For the text-containing cell, return its midpoint in (X, Y) coordinate format. 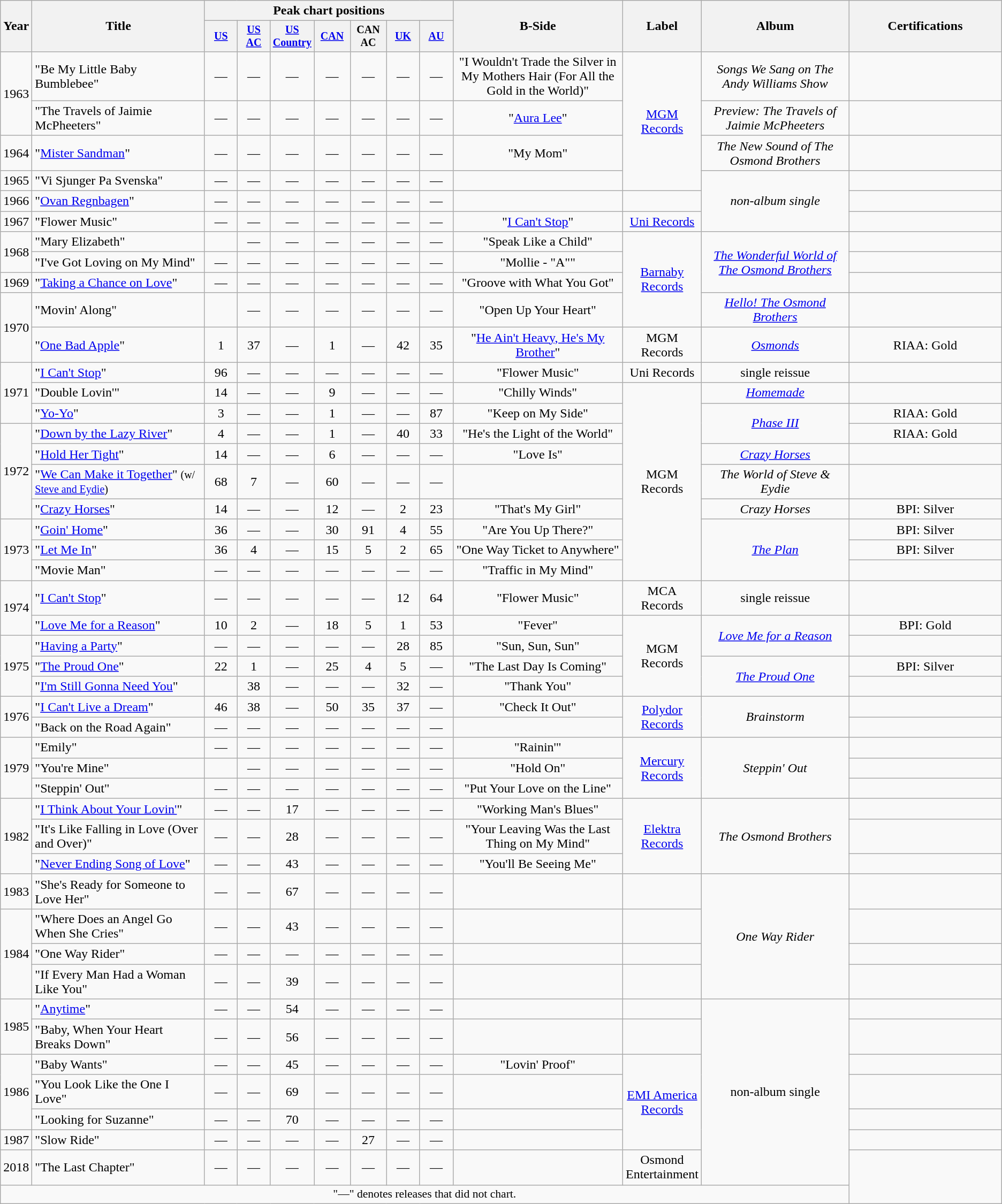
"He Ain't Heavy, He's My Brother" (537, 345)
"Goin' Home" (119, 529)
"One Way Ticket to Anywhere" (537, 550)
Certifications (925, 26)
17 (292, 809)
Osmond Entertainment (662, 1168)
68 (221, 482)
56 (292, 1037)
B-Side (537, 26)
"My Mom" (537, 153)
1971 (16, 393)
"The Proud One" (119, 666)
"Double Lovin'" (119, 393)
"Baby, When Your Heart Breaks Down" (119, 1037)
23 (436, 509)
1966 (16, 201)
"Looking for Suzanne" (119, 1119)
"Never Ending Song of Love" (119, 864)
1983 (16, 891)
"Crazy Horses" (119, 509)
Album (775, 26)
1979 (16, 768)
"Your Leaving Was the Last Thing on My Mind" (537, 836)
"Movin' Along" (119, 310)
"The Travels of Jaimie McPheeters" (119, 118)
The Wonderful World of The Osmond Brothers (775, 262)
46 (221, 707)
32 (403, 687)
1984 (16, 954)
10 (221, 626)
"If Every Man Had a Woman Like You" (119, 981)
"Groove with What You Got" (537, 283)
"Sun, Sun, Sun" (537, 646)
"Mister Sandman" (119, 153)
1982 (16, 836)
1972 (16, 471)
22 (221, 666)
"The Last Chapter" (119, 1168)
"Emily" (119, 748)
The Osmond Brothers (775, 836)
1964 (16, 153)
"Ovan Regnbagen" (119, 201)
70 (292, 1119)
27 (368, 1140)
Songs We Sang on The Andy Williams Show (775, 76)
Brainstorm (775, 717)
CAN AC (368, 36)
"I Wouldn't Trade the Silver in My Mothers Hair (For All the Gold in the World)" (537, 76)
"Check It Out" (537, 707)
64 (436, 598)
1975 (16, 666)
"You'll Be Seeing Me" (537, 864)
"Lovin' Proof" (537, 1064)
AU (436, 36)
"Taking a Chance on Love" (119, 283)
60 (332, 482)
1970 (16, 327)
"The Last Day Is Coming" (537, 666)
"You Look Like the One I Love" (119, 1092)
2018 (16, 1168)
"Slow Ride" (119, 1140)
7 (254, 482)
"That's My Girl" (537, 509)
1967 (16, 222)
"One Bad Apple" (119, 345)
"Speak Like a Child" (537, 242)
"Traffic in My Mind" (537, 570)
3 (221, 413)
"You're Mine" (119, 768)
"Working Man's Blues" (537, 809)
Steppin' Out (775, 768)
"Yo-Yo" (119, 413)
1965 (16, 180)
40 (403, 433)
45 (292, 1064)
"I Think About Your Lovin'" (119, 809)
65 (436, 550)
55 (436, 529)
"Love Me for a Reason" (119, 626)
Polydor Records (662, 717)
US (221, 36)
39 (292, 981)
1974 (16, 608)
1987 (16, 1140)
53 (436, 626)
"She's Ready for Someone to Love Her" (119, 891)
50 (332, 707)
CAN (332, 36)
"Put Your Love on the Line" (537, 788)
"One Way Rider" (119, 954)
"I Can't Live a Dream" (119, 707)
"Aura Lee" (537, 118)
"Steppin' Out" (119, 788)
Year (16, 26)
"Rainin'" (537, 748)
One Way Rider (775, 936)
The New Sound of The Osmond Brothers (775, 153)
US Country (292, 36)
25 (332, 666)
Phase III (775, 423)
96 (221, 372)
Peak chart positions (329, 11)
"Let Me In" (119, 550)
"We Can Make it Together" (w/ Steve and Eydie) (119, 482)
"Having a Party" (119, 646)
Hello! The Osmond Brothers (775, 310)
1969 (16, 283)
US AC (254, 36)
Elektra Records (662, 836)
15 (332, 550)
1985 (16, 1026)
The Plan (775, 550)
"It's Like Falling in Love (Over and Over)" (119, 836)
1968 (16, 252)
1963 (16, 93)
9 (332, 393)
UK (403, 36)
"Be My Little Baby Bumblebee" (119, 76)
"—" denotes releases that did not chart. (425, 1194)
6 (332, 454)
1986 (16, 1092)
33 (436, 433)
85 (436, 646)
69 (292, 1092)
Label (662, 26)
"Thank You" (537, 687)
"Mary Elizabeth" (119, 242)
1973 (16, 550)
Homemade (775, 393)
"Love Is" (537, 454)
67 (292, 891)
"Mollie - "A"" (537, 262)
"Open Up Your Heart" (537, 310)
"Back on the Road Again" (119, 727)
"Baby Wants" (119, 1064)
"He's the Light of the World" (537, 433)
"Fever" (537, 626)
Title (119, 26)
"Keep on My Side" (537, 413)
54 (292, 1009)
"I've Got Loving on My Mind" (119, 262)
"Where Does an Angel Go When She Cries" (119, 926)
Love Me for a Reason (775, 636)
Mercury Records (662, 768)
The Proud One (775, 676)
"Down by the Lazy River" (119, 433)
Preview: The Travels of Jaimie McPheeters (775, 118)
"Are You Up There?" (537, 529)
"Hold On" (537, 768)
18 (332, 626)
"Chilly Winds" (537, 393)
MCA Records (662, 598)
The World of Steve & Eydie (775, 482)
1976 (16, 717)
"Hold Her Tight" (119, 454)
91 (368, 529)
30 (332, 529)
87 (436, 413)
"Anytime" (119, 1009)
BPI: Gold (925, 626)
"I'm Still Gonna Need You" (119, 687)
"Movie Man" (119, 570)
42 (403, 345)
"Vi Sjunger Pa Svenska" (119, 180)
EMI America Records (662, 1102)
Barnaby Records (662, 279)
Osmonds (775, 345)
